Search for the cell housing the specified text and yield its (x, y) center coordinate. 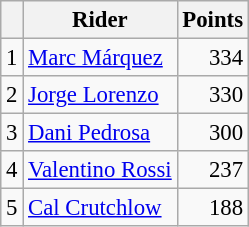
1 (12, 58)
188 (212, 208)
Marc Márquez (100, 58)
Rider (100, 20)
Jorge Lorenzo (100, 95)
330 (212, 95)
Cal Crutchlow (100, 208)
4 (12, 170)
Valentino Rossi (100, 170)
300 (212, 133)
Dani Pedrosa (100, 133)
Points (212, 20)
2 (12, 95)
3 (12, 133)
5 (12, 208)
237 (212, 170)
334 (212, 58)
